Detect which cell encompasses the target text, then output its (X, Y) center coordinate. 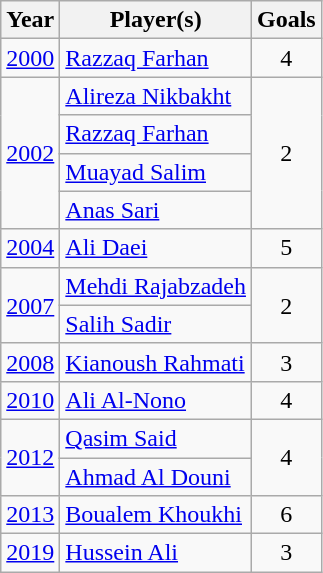
Ali Daei (156, 248)
2019 (30, 553)
Salih Sadir (156, 324)
Kianoush Rahmati (156, 362)
Boualem Khoukhi (156, 515)
Anas Sari (156, 210)
2013 (30, 515)
Player(s) (156, 20)
2008 (30, 362)
Hussein Ali (156, 553)
5 (286, 248)
Muayad Salim (156, 172)
2010 (30, 400)
Ahmad Al Douni (156, 477)
Mehdi Rajabzadeh (156, 286)
2000 (30, 58)
2002 (30, 153)
Alireza Nikbakht (156, 96)
2007 (30, 305)
Goals (286, 20)
Qasim Said (156, 438)
Ali Al-Nono (156, 400)
6 (286, 515)
Year (30, 20)
2012 (30, 457)
2004 (30, 248)
